Find where the given text appears and provide that cell's center as (x, y) coordinate. 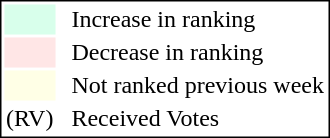
Received Votes (198, 119)
Decrease in ranking (198, 53)
(RV) (29, 119)
Not ranked previous week (198, 85)
Increase in ranking (198, 19)
